Extract the [x, y] coordinate from the center of the cell holding the provided text.  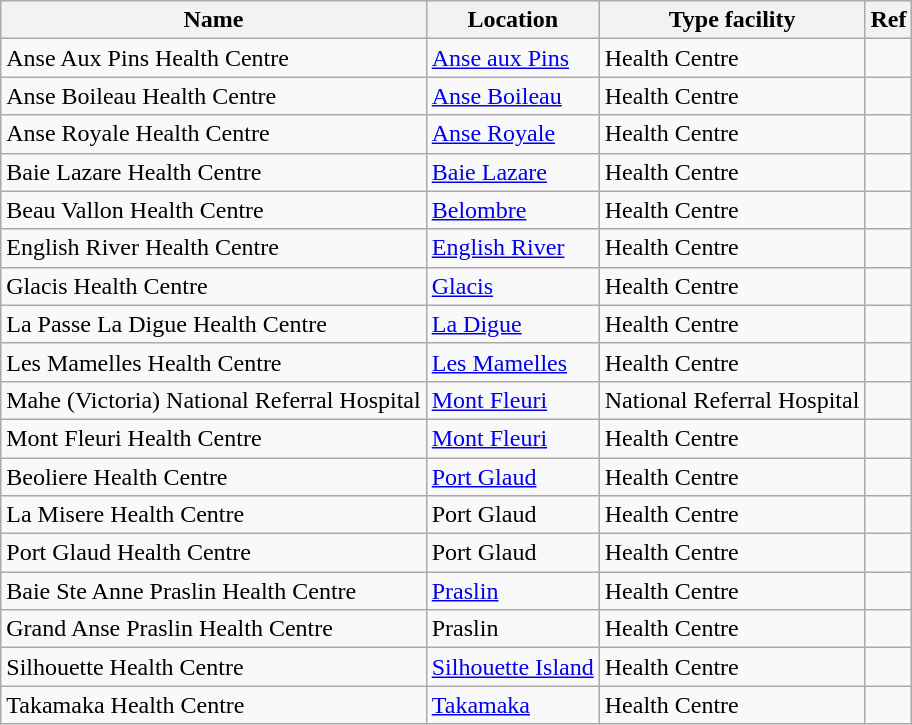
Type facility [732, 20]
Anse Boileau [512, 96]
Anse Royale [512, 134]
Silhouette Health Centre [214, 667]
Ref [888, 20]
Beoliere Health Centre [214, 477]
Glacis [512, 286]
Mont Fleuri Health Centre [214, 438]
Anse Boileau Health Centre [214, 96]
English River Health Centre [214, 248]
Baie Ste Anne Praslin Health Centre [214, 591]
Name [214, 20]
National Referral Hospital [732, 400]
Baie Lazare [512, 172]
La Passe La Digue Health Centre [214, 324]
Belombre [512, 210]
Grand Anse Praslin Health Centre [214, 629]
La Misere Health Centre [214, 515]
English River [512, 248]
Anse Aux Pins Health Centre [214, 58]
Beau Vallon Health Centre [214, 210]
Location [512, 20]
Takamaka [512, 705]
Mahe (Victoria) National Referral Hospital [214, 400]
Les Mamelles Health Centre [214, 362]
Takamaka Health Centre [214, 705]
La Digue [512, 324]
Silhouette Island [512, 667]
Glacis Health Centre [214, 286]
Baie Lazare Health Centre [214, 172]
Anse Royale Health Centre [214, 134]
Anse aux Pins [512, 58]
Port Glaud Health Centre [214, 553]
Les Mamelles [512, 362]
